Search for the cell housing the specified text and yield its [X, Y] center coordinate. 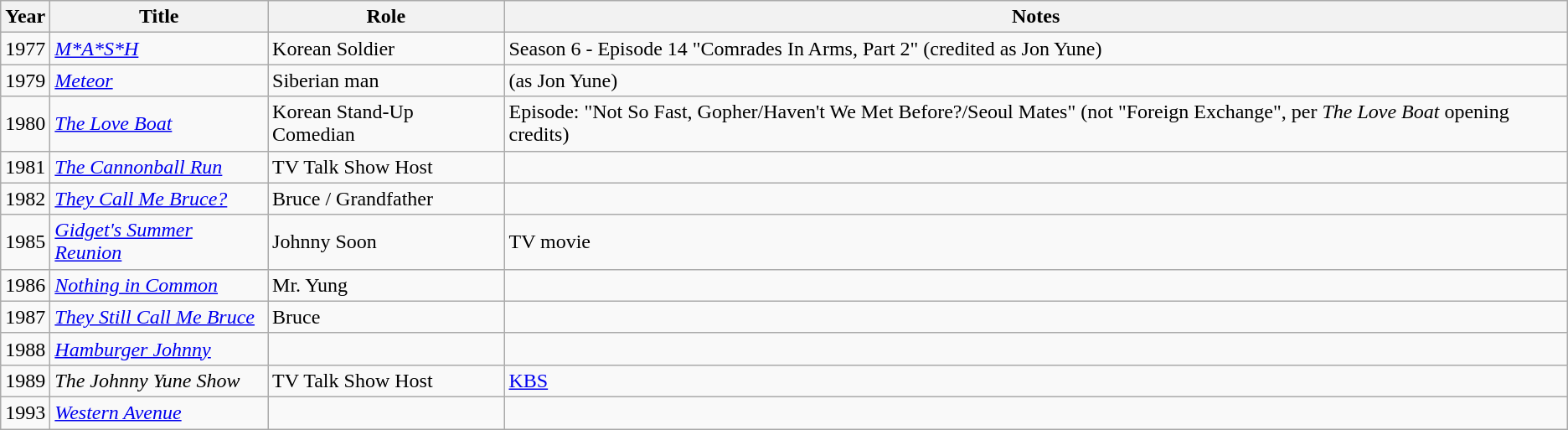
M*A*S*H [159, 49]
Season 6 - Episode 14 "Comrades In Arms, Part 2" (credited as Jon Yune) [1035, 49]
Year [25, 17]
1981 [25, 167]
Bruce [386, 317]
Gidget's Summer Reunion [159, 241]
TV movie [1035, 241]
KBS [1035, 381]
Mr. Yung [386, 285]
Role [386, 17]
Meteor [159, 80]
1986 [25, 285]
Western Avenue [159, 412]
1980 [25, 124]
Johnny Soon [386, 241]
Korean Stand-Up Comedian [386, 124]
Notes [1035, 17]
1989 [25, 381]
Siberian man [386, 80]
They Still Call Me Bruce [159, 317]
1987 [25, 317]
Episode: "Not So Fast, Gopher/Haven't We Met Before?/Seoul Mates" (not "Foreign Exchange", per The Love Boat opening credits) [1035, 124]
The Cannonball Run [159, 167]
1993 [25, 412]
They Call Me Bruce? [159, 199]
1985 [25, 241]
1988 [25, 349]
Korean Soldier [386, 49]
(as Jon Yune) [1035, 80]
Title [159, 17]
1982 [25, 199]
The Johnny Yune Show [159, 381]
Bruce / Grandfather [386, 199]
Nothing in Common [159, 285]
Hamburger Johnny [159, 349]
1977 [25, 49]
The Love Boat [159, 124]
1979 [25, 80]
